Determine the [X, Y] coordinate at the center of the cell enclosing the given text.  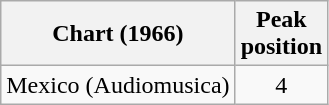
4 [281, 85]
Chart (1966) [118, 34]
Mexico (Audiomusica) [118, 85]
Peakposition [281, 34]
